Locate the cell with the specified text and output its [x, y] center coordinate. 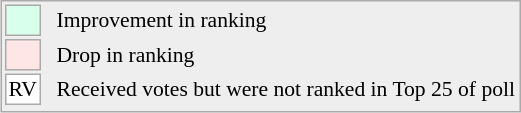
Received votes but were not ranked in Top 25 of poll [286, 90]
Improvement in ranking [286, 20]
Drop in ranking [286, 55]
RV [23, 90]
